Output the [x, y] coordinate of the center of the cell containing the given text.  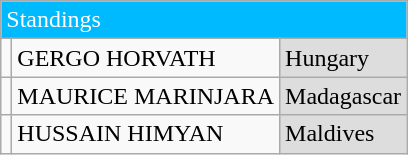
Hungary [344, 58]
Standings [204, 20]
MAURICE MARINJARA [146, 96]
Madagascar [344, 96]
HUSSAIN HIMYAN [146, 134]
GERGO HORVATH [146, 58]
Maldives [344, 134]
